Provide the [X, Y] coordinate of the cell's center where the given text is located.  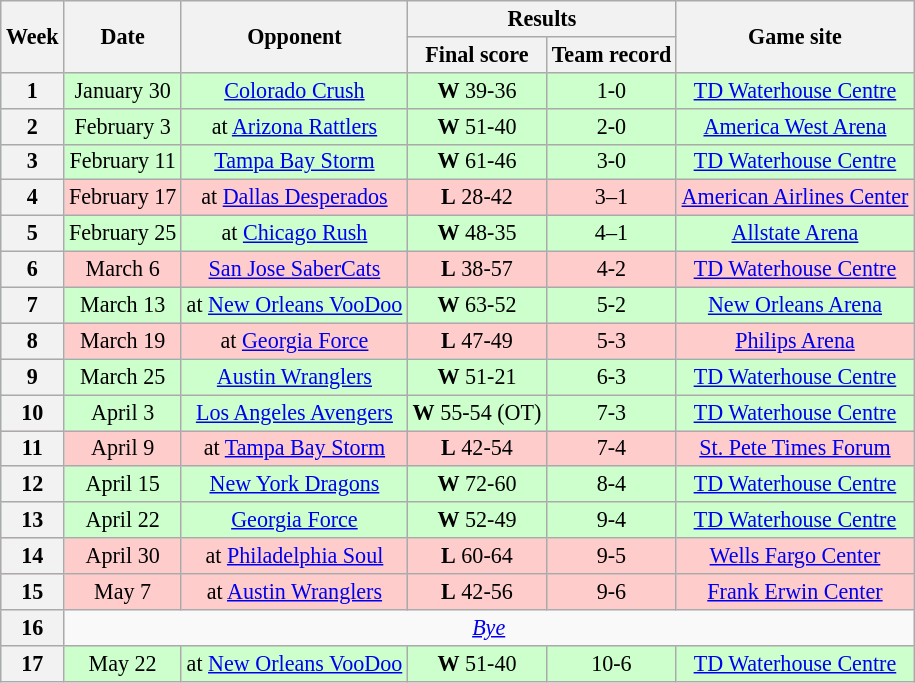
16 [32, 627]
W 61-46 [476, 162]
Austin Wranglers [294, 377]
February 25 [123, 233]
Tampa Bay Storm [294, 162]
W 48-35 [476, 233]
May 7 [123, 591]
1 [32, 90]
Game site [794, 36]
New Orleans Arena [794, 305]
8-4 [611, 484]
L 28-42 [476, 198]
W 55-54 (OT) [476, 412]
at Chicago Rush [294, 233]
at Austin Wranglers [294, 591]
April 30 [123, 556]
St. Pete Times Forum [794, 448]
February 11 [123, 162]
March 19 [123, 341]
9-5 [611, 556]
at Georgia Force [294, 341]
1-0 [611, 90]
17 [32, 663]
6 [32, 269]
W 51-21 [476, 377]
8 [32, 341]
Team record [611, 54]
New York Dragons [294, 484]
April 9 [123, 448]
9-4 [611, 520]
3-0 [611, 162]
6-3 [611, 377]
2-0 [611, 126]
March 6 [123, 269]
15 [32, 591]
February 3 [123, 126]
Allstate Arena [794, 233]
American Airlines Center [794, 198]
L 47-49 [476, 341]
12 [32, 484]
Results [542, 18]
7 [32, 305]
9-6 [611, 591]
April 3 [123, 412]
March 13 [123, 305]
April 15 [123, 484]
Philips Arena [794, 341]
Georgia Force [294, 520]
America West Arena [794, 126]
3 [32, 162]
May 22 [123, 663]
4–1 [611, 233]
5-2 [611, 305]
2 [32, 126]
W 39-36 [476, 90]
February 17 [123, 198]
at Arizona Rattlers [294, 126]
L 42-56 [476, 591]
L 38-57 [476, 269]
January 30 [123, 90]
Bye [489, 627]
San Jose SaberCats [294, 269]
5-3 [611, 341]
at Dallas Desperados [294, 198]
9 [32, 377]
at Philadelphia Soul [294, 556]
March 25 [123, 377]
5 [32, 233]
Los Angeles Avengers [294, 412]
13 [32, 520]
4 [32, 198]
W 63-52 [476, 305]
Opponent [294, 36]
3–1 [611, 198]
Colorado Crush [294, 90]
11 [32, 448]
L 60-64 [476, 556]
14 [32, 556]
4-2 [611, 269]
W 52-49 [476, 520]
W 72-60 [476, 484]
at Tampa Bay Storm [294, 448]
Week [32, 36]
7-3 [611, 412]
10 [32, 412]
Wells Fargo Center [794, 556]
Frank Erwin Center [794, 591]
10-6 [611, 663]
Final score [476, 54]
7-4 [611, 448]
L 42-54 [476, 448]
April 22 [123, 520]
Date [123, 36]
